Pinpoint the cell where the given text exists, returning its [X, Y] midpoint coordinate. 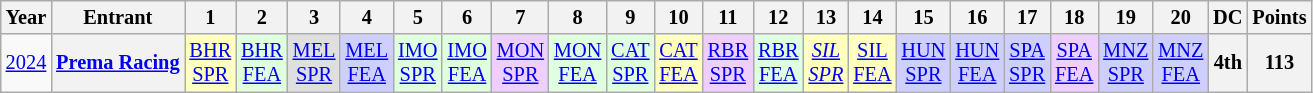
BHRFEA [262, 63]
4 [366, 17]
Prema Racing [118, 63]
HUNSPR [923, 63]
MONSPR [520, 63]
CATFEA [678, 63]
MONFEA [578, 63]
Entrant [118, 17]
1 [210, 17]
MELSPR [314, 63]
2024 [26, 63]
19 [1126, 17]
RBRFEA [778, 63]
SPASPR [1027, 63]
Year [26, 17]
CATSPR [630, 63]
MNZFEA [1180, 63]
9 [630, 17]
8 [578, 17]
11 [728, 17]
3 [314, 17]
14 [872, 17]
17 [1027, 17]
DC [1228, 17]
6 [466, 17]
18 [1074, 17]
13 [826, 17]
2 [262, 17]
7 [520, 17]
SILSPR [826, 63]
MELFEA [366, 63]
10 [678, 17]
Points [1279, 17]
MNZSPR [1126, 63]
SILFEA [872, 63]
16 [977, 17]
SPAFEA [1074, 63]
113 [1279, 63]
5 [418, 17]
4th [1228, 63]
12 [778, 17]
20 [1180, 17]
RBRSPR [728, 63]
15 [923, 17]
IMOSPR [418, 63]
IMOFEA [466, 63]
HUNFEA [977, 63]
BHRSPR [210, 63]
